Output the [x, y] coordinate of the center of the cell containing the given text.  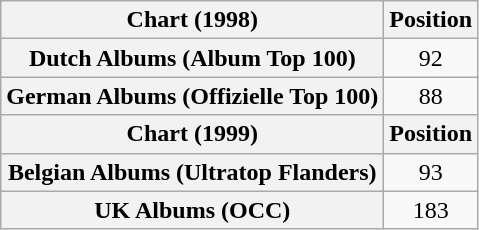
Belgian Albums (Ultratop Flanders) [192, 172]
Dutch Albums (Album Top 100) [192, 58]
Chart (1999) [192, 134]
UK Albums (OCC) [192, 210]
92 [431, 58]
88 [431, 96]
183 [431, 210]
Chart (1998) [192, 20]
German Albums (Offizielle Top 100) [192, 96]
93 [431, 172]
